Output the (X, Y) coordinate of the center of the cell containing the given text.  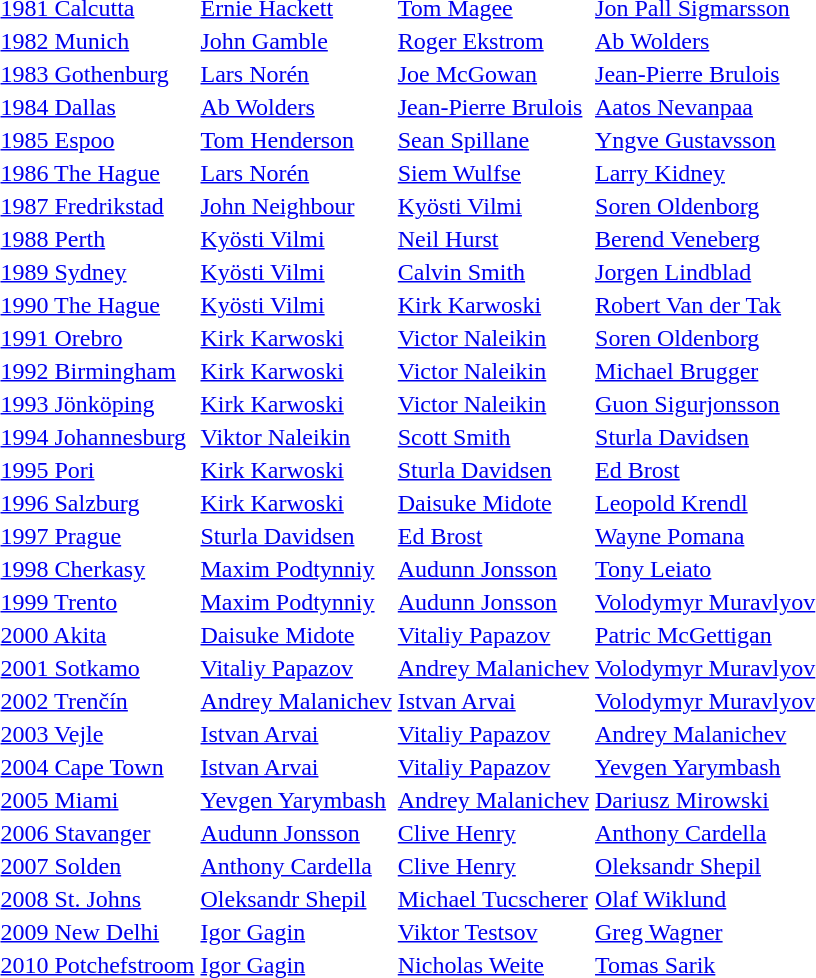
Igor Gagin (296, 932)
Oleksandr Shepil (296, 899)
Calvin Smith (493, 272)
Neil Hurst (493, 239)
John Gamble (296, 41)
Scott Smith (493, 437)
Anthony Cardella (296, 866)
Jean-Pierre Brulois (493, 107)
Sean Spillane (493, 140)
Ed Brost (493, 536)
Siem Wulfse (493, 173)
Viktor Testsov (493, 932)
Michael Tucscherer (493, 899)
Tom Henderson (296, 140)
Joe McGowan (493, 74)
Viktor Naleikin (296, 437)
Roger Ekstrom (493, 41)
Ab Wolders (296, 107)
Yevgen Yarymbash (296, 800)
John Neighbour (296, 206)
